Return (X, Y) of the center of cell containing provided text 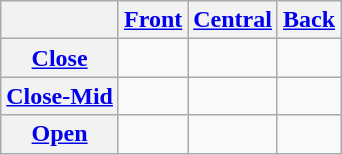
Front (152, 20)
Close (60, 58)
Central (233, 20)
Open (60, 134)
Close-Mid (60, 96)
Back (308, 20)
